Pinpoint the cell where the given text exists, returning its [X, Y] midpoint coordinate. 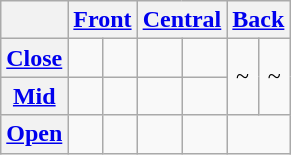
Close [34, 58]
Open [34, 134]
Mid [34, 96]
Front [102, 20]
Back [258, 20]
Central [182, 20]
